Return the (x, y) coordinate for the center point of the cell that contains the specified text.  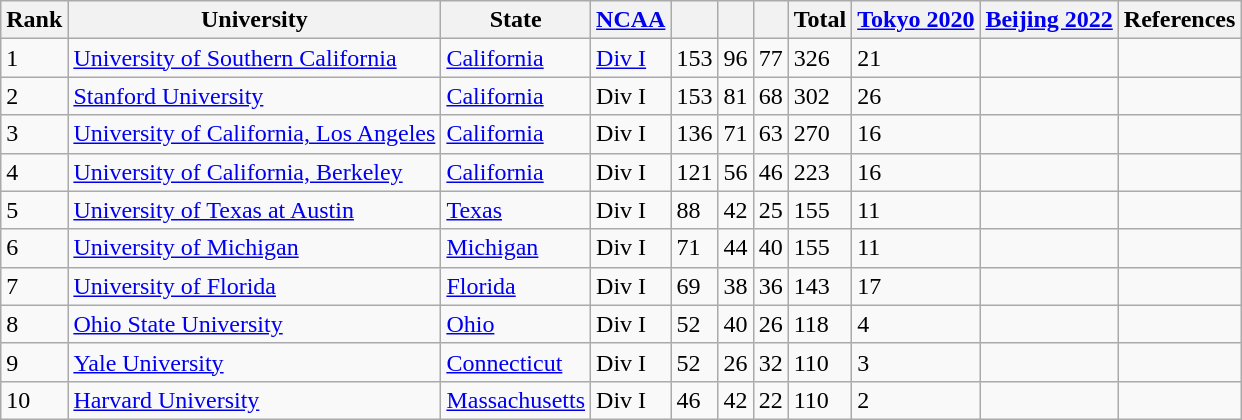
81 (736, 96)
Massachusetts (516, 400)
121 (694, 172)
96 (736, 58)
326 (820, 58)
Stanford University (254, 96)
10 (34, 400)
University (254, 20)
8 (34, 324)
Florida (516, 286)
Tokyo 2020 (916, 20)
Harvard University (254, 400)
22 (770, 400)
State (516, 20)
Michigan (516, 248)
Rank (34, 20)
University of Florida (254, 286)
University of Michigan (254, 248)
5 (34, 210)
Ohio State University (254, 324)
63 (770, 134)
NCAA (631, 20)
270 (820, 134)
University of Southern California (254, 58)
25 (770, 210)
Yale University (254, 362)
6 (34, 248)
21 (916, 58)
University of California, Los Angeles (254, 134)
223 (820, 172)
32 (770, 362)
Ohio (516, 324)
68 (770, 96)
118 (820, 324)
Beijing 2022 (1049, 20)
77 (770, 58)
References (1180, 20)
143 (820, 286)
Texas (516, 210)
69 (694, 286)
University of Texas at Austin (254, 210)
University of California, Berkeley (254, 172)
7 (34, 286)
Connecticut (516, 362)
136 (694, 134)
44 (736, 248)
38 (736, 286)
17 (916, 286)
56 (736, 172)
302 (820, 96)
Total (820, 20)
36 (770, 286)
88 (694, 210)
1 (34, 58)
9 (34, 362)
